Identify which cell holds the provided text, then report its [x, y] central coordinate. 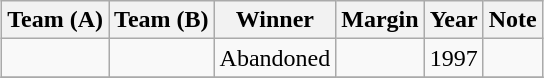
Team (B) [162, 20]
Abandoned [275, 58]
Winner [275, 20]
Year [454, 20]
Note [512, 20]
Team (A) [56, 20]
Margin [380, 20]
1997 [454, 58]
